Search for the cell housing the specified text and yield its (x, y) center coordinate. 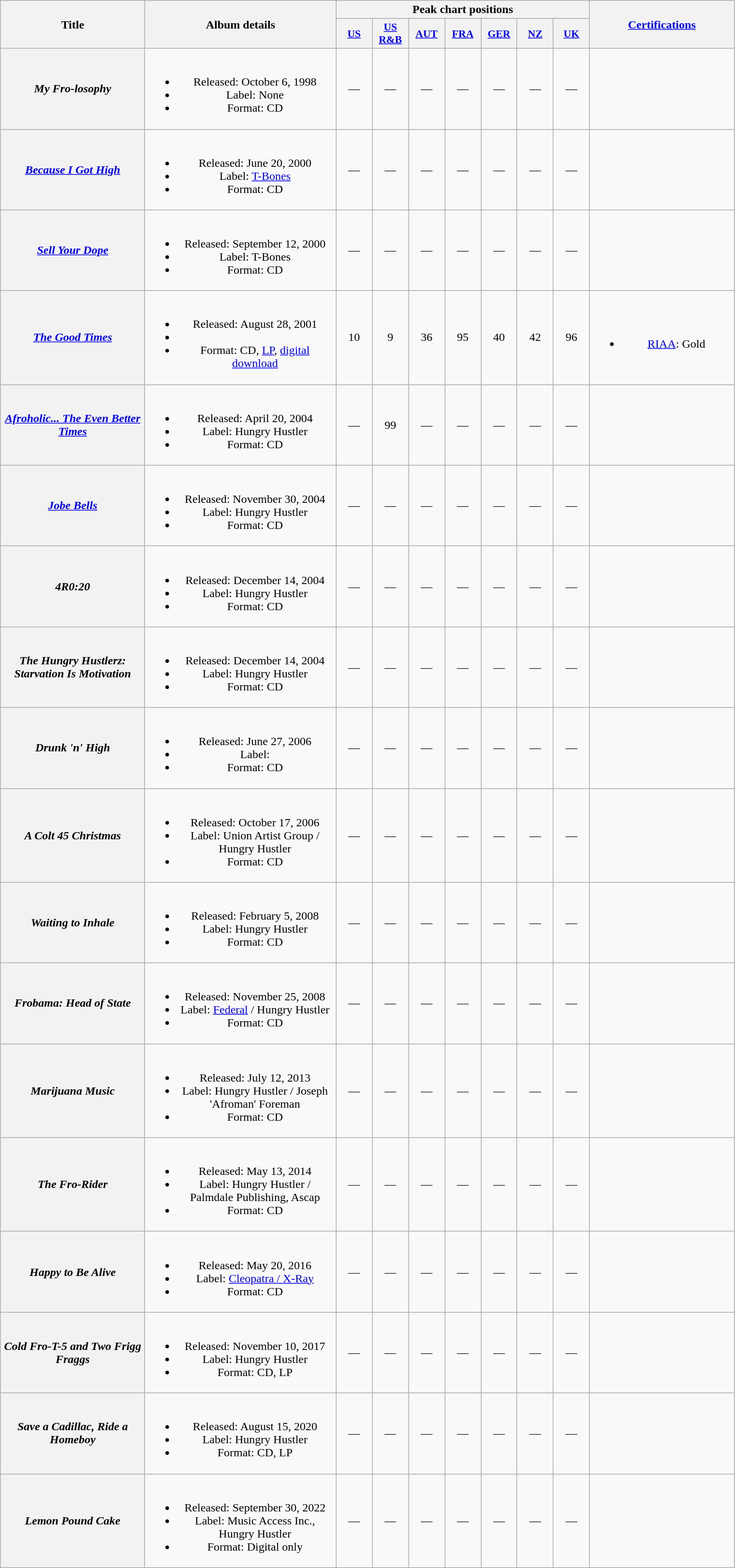
Released: September 30, 2022Label: Music Access Inc., Hungry HustlerFormat: Digital only (241, 1521)
Frobama: Head of State (73, 1004)
Released: August 28, 2001Format: CD, LP, digital download (241, 337)
My Fro-losophy (73, 89)
10 (354, 337)
9 (391, 337)
USR&B (391, 34)
40 (499, 337)
Released: October 6, 1998Label: NoneFormat: CD (241, 89)
Marijuana Music (73, 1091)
The Good Times (73, 337)
Released: June 27, 2006Label: Format: CD (241, 747)
Released: August 15, 2020Label: Hungry HustlerFormat: CD, LP (241, 1433)
Because I Got High (73, 169)
Waiting to Inhale (73, 923)
Jobe Bells (73, 506)
Released: April 20, 2004Label: Hungry HustlerFormat: CD (241, 425)
AUT (426, 34)
Released: July 12, 2013Label: Hungry Hustler / Joseph 'Afroman' ForemanFormat: CD (241, 1091)
Title (73, 24)
The Hungry Hustlerz: Starvation Is Motivation (73, 667)
Released: September 12, 2000Label: T-BonesFormat: CD (241, 250)
96 (572, 337)
Save a Cadillac, Ride a Homeboy (73, 1433)
Released: November 10, 2017Label: Hungry HustlerFormat: CD, LP (241, 1353)
36 (426, 337)
Released: November 30, 2004Label: Hungry HustlerFormat: CD (241, 506)
Lemon Pound Cake (73, 1521)
US (354, 34)
Drunk 'n' High (73, 747)
99 (391, 425)
Cold Fro-T-5 and Two Frigg Fraggs (73, 1353)
RIAA: Gold (661, 337)
The Fro-Rider (73, 1185)
Afroholic... The Even Better Times (73, 425)
GER (499, 34)
Released: June 20, 2000Label: T-BonesFormat: CD (241, 169)
Released: May 20, 2016Label: Cleopatra / X-RayFormat: CD (241, 1272)
Peak chart positions (463, 10)
NZ (535, 34)
FRA (463, 34)
Released: May 13, 2014Label: Hungry Hustler / Palmdale Publishing, AscapFormat: CD (241, 1185)
4R0:20 (73, 586)
95 (463, 337)
Released: November 25, 2008Label: Federal / Hungry HustlerFormat: CD (241, 1004)
Released: February 5, 2008Label: Hungry HustlerFormat: CD (241, 923)
A Colt 45 Christmas (73, 835)
Happy to Be Alive (73, 1272)
42 (535, 337)
Album details (241, 24)
Released: October 17, 2006Label: Union Artist Group / Hungry HustlerFormat: CD (241, 835)
UK (572, 34)
Sell Your Dope (73, 250)
Certifications (661, 24)
